Identify which cell holds the provided text, then report its (X, Y) central coordinate. 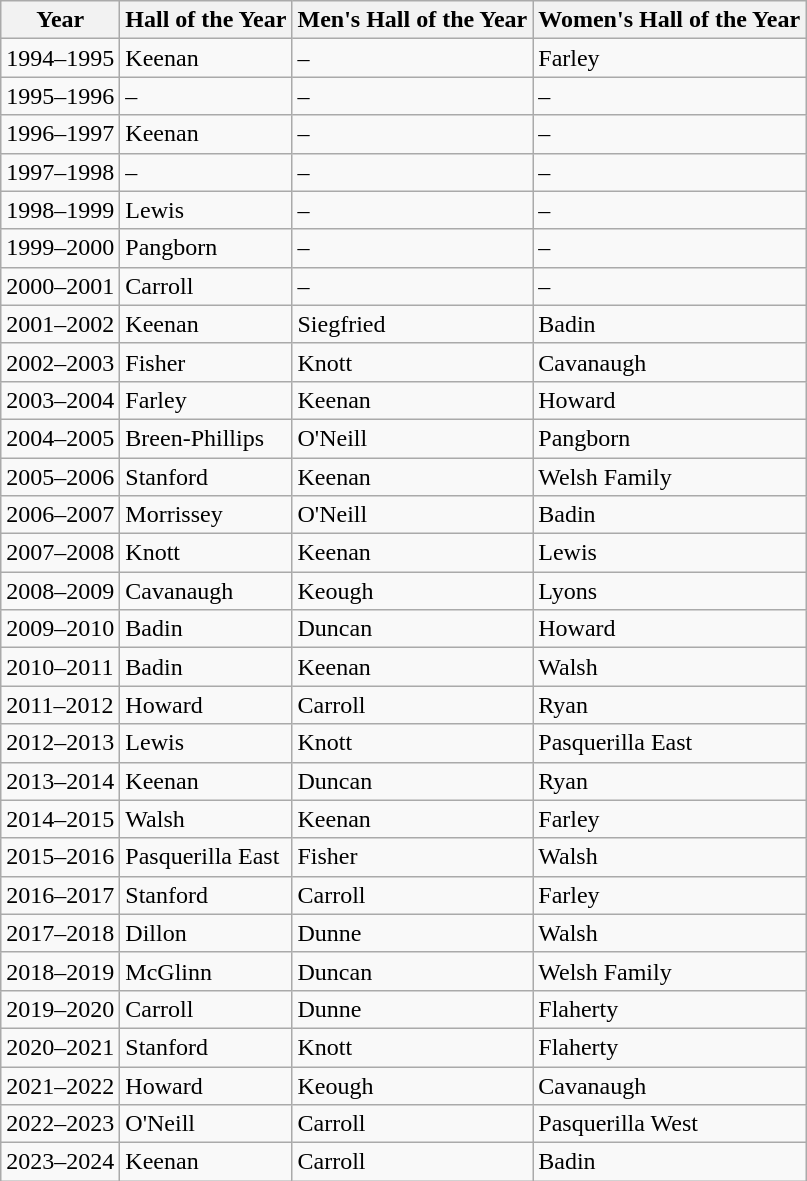
Pasquerilla West (670, 1124)
2022–2023 (60, 1124)
Siegfried (412, 324)
2009–2010 (60, 629)
2008–2009 (60, 591)
Dillon (206, 933)
1998–1999 (60, 210)
Lyons (670, 591)
2012–2013 (60, 743)
2011–2012 (60, 705)
Breen-Phillips (206, 438)
2017–2018 (60, 933)
1996–1997 (60, 134)
1994–1995 (60, 58)
2018–2019 (60, 971)
2006–2007 (60, 515)
2016–2017 (60, 895)
2002–2003 (60, 362)
1997–1998 (60, 172)
2019–2020 (60, 1009)
2010–2011 (60, 667)
2003–2004 (60, 400)
2000–2001 (60, 286)
2001–2002 (60, 324)
1995–1996 (60, 96)
2014–2015 (60, 819)
2007–2008 (60, 553)
2015–2016 (60, 857)
1999–2000 (60, 248)
2021–2022 (60, 1085)
Morrissey (206, 515)
Women's Hall of the Year (670, 20)
Hall of the Year (206, 20)
2023–2024 (60, 1162)
Year (60, 20)
2004–2005 (60, 438)
Men's Hall of the Year (412, 20)
McGlinn (206, 971)
2005–2006 (60, 477)
2013–2014 (60, 781)
2020–2021 (60, 1047)
